Detect which cell encompasses the target text, then output its (x, y) center coordinate. 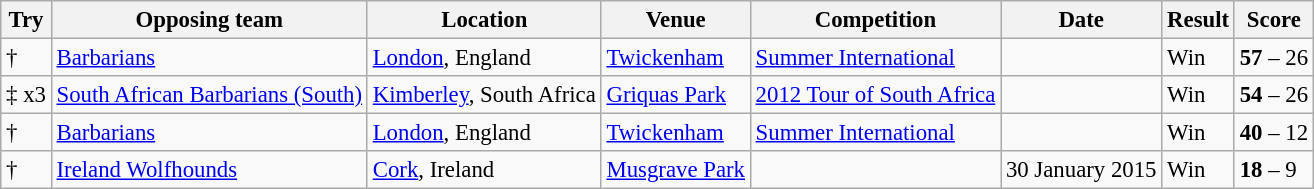
Musgrave Park (676, 170)
Result (1198, 20)
Location (484, 20)
Venue (676, 20)
2012 Tour of South Africa (875, 95)
57 – 26 (1274, 58)
Kimberley, South Africa (484, 95)
Opposing team (209, 20)
Try (26, 20)
Ireland Wolfhounds (209, 170)
Cork, Ireland (484, 170)
30 January 2015 (1082, 170)
18 – 9 (1274, 170)
40 – 12 (1274, 133)
Score (1274, 20)
Competition (875, 20)
‡ x3 (26, 95)
Date (1082, 20)
South African Barbarians (South) (209, 95)
54 – 26 (1274, 95)
Griquas Park (676, 95)
